From the cell containing the given text, extract its center point as (X, Y) coordinate. 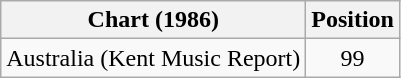
Chart (1986) (154, 20)
99 (353, 58)
Australia (Kent Music Report) (154, 58)
Position (353, 20)
